Provide the (X, Y) coordinate of the cell's center where the given text is located.  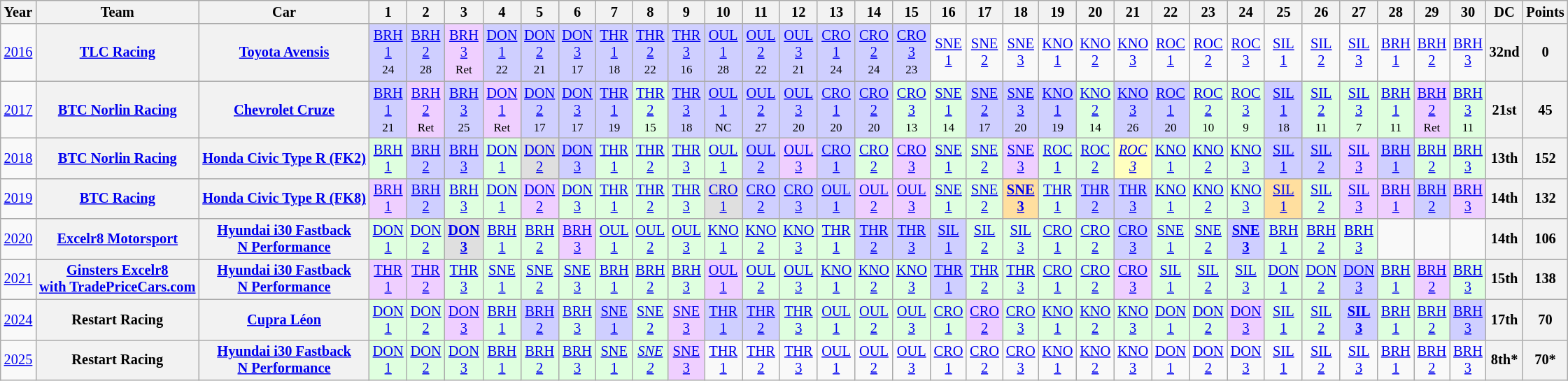
KNO326 (1133, 110)
18 (1021, 12)
22 (1171, 12)
11 (761, 12)
BRH325 (463, 110)
OUL320 (798, 110)
Toyota Avensis (284, 52)
THR222 (651, 52)
9 (686, 12)
21st (1504, 110)
2025 (18, 360)
CRO220 (874, 110)
BRH3Ret (463, 52)
CRO120 (836, 110)
DON122 (502, 52)
12 (798, 12)
OUL128 (723, 52)
SIL118 (1283, 110)
BTC Racing (118, 199)
30 (1468, 12)
8th* (1504, 360)
THR316 (686, 52)
152 (1545, 158)
2021 (18, 279)
16 (949, 12)
KNO214 (1095, 110)
15 (912, 12)
ROC39 (1246, 110)
2019 (18, 199)
Honda Civic Type R (FK8) (284, 199)
26 (1321, 12)
BRH111 (1396, 110)
SNE320 (1021, 110)
7 (614, 12)
OUL321 (798, 52)
21 (1133, 12)
DC (1504, 12)
27 (1359, 12)
TLC Racing (118, 52)
20 (1095, 12)
THR318 (686, 110)
OUL227 (761, 110)
Chevrolet Cruze (284, 110)
138 (1545, 279)
Car (284, 12)
13 (836, 12)
BRH228 (426, 52)
Excelr8 Motorsport (118, 239)
29 (1432, 12)
2 (426, 12)
2018 (18, 158)
106 (1545, 239)
SNE217 (984, 110)
132 (1545, 199)
Ginsters Excelr8with TradePriceCars.com (118, 279)
10 (723, 12)
DON217 (539, 110)
OUL1NC (723, 110)
BRH121 (388, 110)
ROC120 (1171, 110)
70* (1545, 360)
ROC210 (1208, 110)
28 (1396, 12)
2020 (18, 239)
23 (1208, 12)
19 (1057, 12)
24 (1246, 12)
Year (18, 12)
BRH124 (388, 52)
SNE114 (949, 110)
1 (388, 12)
6 (577, 12)
32nd (1504, 52)
25 (1283, 12)
15th (1504, 279)
0 (1545, 52)
17th (1504, 319)
3 (463, 12)
14 (874, 12)
BRH311 (1468, 110)
8 (651, 12)
Honda Civic Type R (FK2) (284, 158)
THR119 (614, 110)
CRO323 (912, 52)
13th (1504, 158)
Cupra Léon (284, 319)
THR215 (651, 110)
2017 (18, 110)
SIL211 (1321, 110)
5 (539, 12)
CRO313 (912, 110)
SIL37 (1359, 110)
KNO119 (1057, 110)
DON1Ret (502, 110)
DON221 (539, 52)
2024 (18, 319)
CRO224 (874, 52)
17 (984, 12)
Points (1545, 12)
4 (502, 12)
45 (1545, 110)
2016 (18, 52)
Team (118, 12)
70 (1545, 319)
CRO124 (836, 52)
THR118 (614, 52)
OUL222 (761, 52)
